Pinpoint the cell where the given text exists, returning its (X, Y) midpoint coordinate. 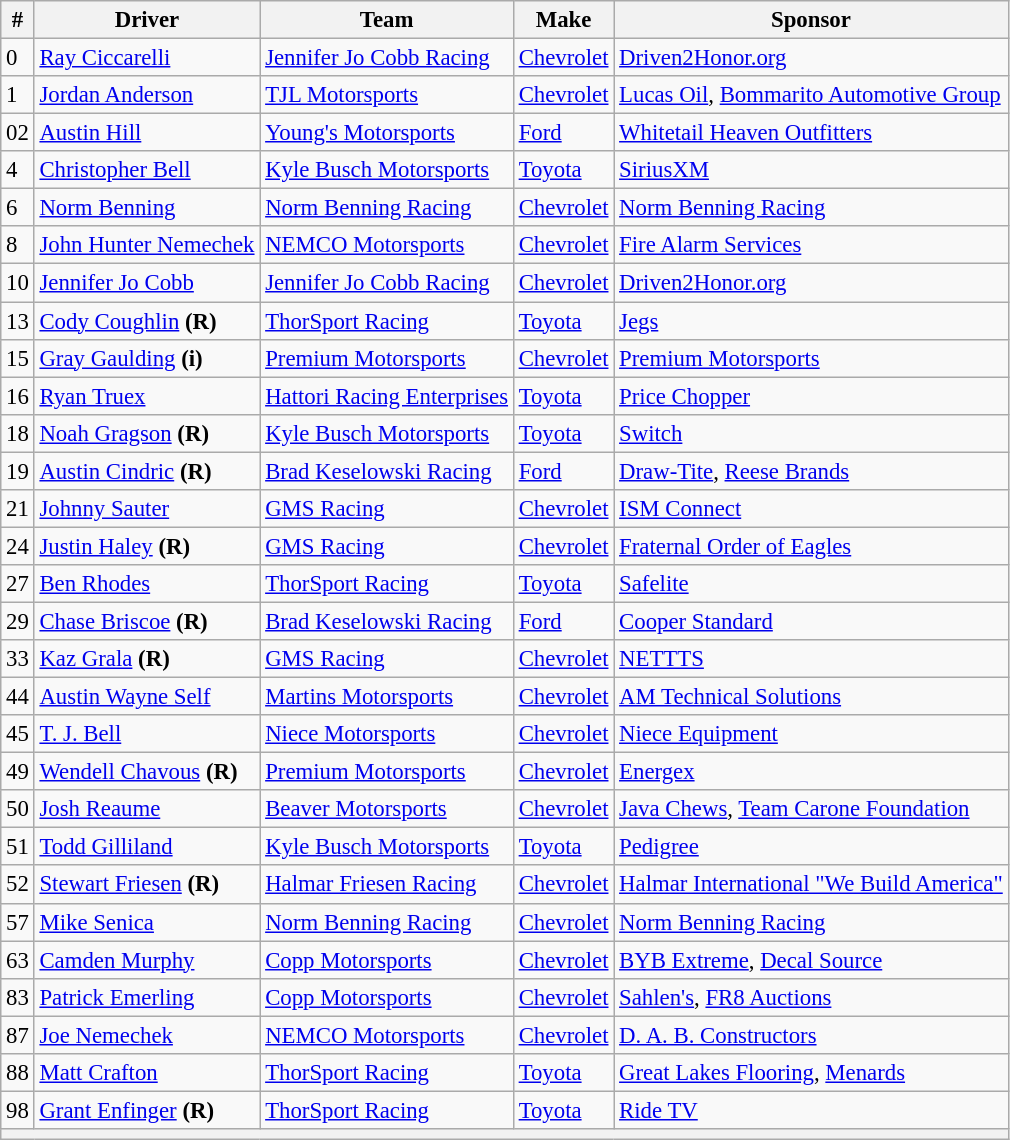
Hattori Racing Enterprises (387, 396)
Johnny Sauter (147, 509)
21 (18, 509)
50 (18, 809)
SiriusXM (811, 170)
02 (18, 133)
57 (18, 922)
Stewart Friesen (R) (147, 885)
Driver (147, 20)
Halmar International "We Build America" (811, 885)
Beaver Motorsports (387, 809)
Make (563, 20)
0 (18, 58)
Ryan Truex (147, 396)
Martins Motorsports (387, 697)
10 (18, 283)
Great Lakes Flooring, Menards (811, 1073)
51 (18, 847)
Wendell Chavous (R) (147, 772)
Draw-Tite, Reese Brands (811, 471)
BYB Extreme, Decal Source (811, 960)
87 (18, 1035)
Fire Alarm Services (811, 245)
T. J. Bell (147, 734)
Lucas Oil, Bommarito Automotive Group (811, 95)
Noah Gragson (R) (147, 433)
Christopher Bell (147, 170)
18 (18, 433)
Ray Ciccarelli (147, 58)
16 (18, 396)
Chase Briscoe (R) (147, 621)
Ride TV (811, 1110)
Young's Motorsports (387, 133)
Team (387, 20)
Niece Equipment (811, 734)
Halmar Friesen Racing (387, 885)
Patrick Emerling (147, 997)
63 (18, 960)
D. A. B. Constructors (811, 1035)
Kaz Grala (R) (147, 659)
Cooper Standard (811, 621)
Jegs (811, 321)
Price Chopper (811, 396)
98 (18, 1110)
John Hunter Nemechek (147, 245)
Norm Benning (147, 208)
Sahlen's, FR8 Auctions (811, 997)
29 (18, 621)
TJL Motorsports (387, 95)
Safelite (811, 584)
Sponsor (811, 20)
Jennifer Jo Cobb (147, 283)
Whitetail Heaven Outfitters (811, 133)
Niece Motorsports (387, 734)
45 (18, 734)
Ben Rhodes (147, 584)
83 (18, 997)
13 (18, 321)
Josh Reaume (147, 809)
Joe Nemechek (147, 1035)
Gray Gaulding (i) (147, 358)
Austin Cindric (R) (147, 471)
# (18, 20)
AM Technical Solutions (811, 697)
88 (18, 1073)
NETTTS (811, 659)
Grant Enfinger (R) (147, 1110)
ISM Connect (811, 509)
19 (18, 471)
Todd Gilliland (147, 847)
52 (18, 885)
24 (18, 546)
Energex (811, 772)
Camden Murphy (147, 960)
8 (18, 245)
27 (18, 584)
33 (18, 659)
Cody Coughlin (R) (147, 321)
44 (18, 697)
Mike Senica (147, 922)
Austin Wayne Self (147, 697)
Jordan Anderson (147, 95)
Java Chews, Team Carone Foundation (811, 809)
15 (18, 358)
1 (18, 95)
Austin Hill (147, 133)
49 (18, 772)
Fraternal Order of Eagles (811, 546)
Pedigree (811, 847)
Matt Crafton (147, 1073)
4 (18, 170)
6 (18, 208)
Switch (811, 433)
Justin Haley (R) (147, 546)
